Find where the given text appears and provide that cell's center as [X, Y] coordinate. 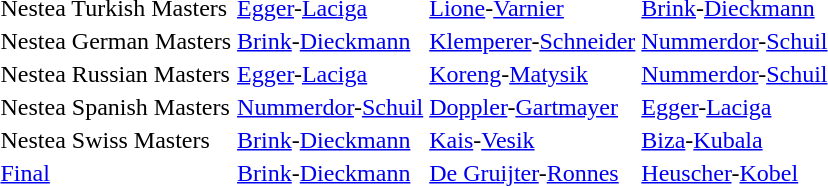
Koreng-Matysik [532, 74]
Nummerdor-Schuil [330, 107]
Doppler-Gartmayer [532, 107]
Klemperer-Schneider [532, 41]
Kais-Vesik [532, 140]
Egger-Laciga [330, 74]
